Detect which cell encompasses the target text, then output its (x, y) center coordinate. 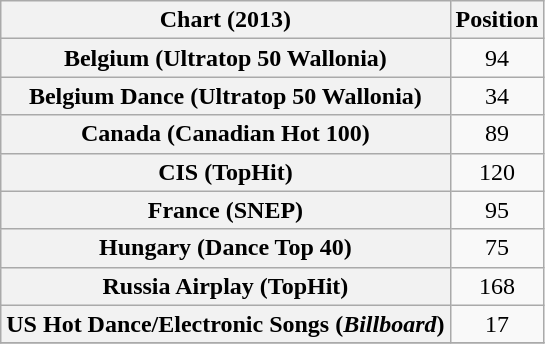
Canada (Canadian Hot 100) (226, 134)
120 (497, 172)
17 (497, 324)
89 (497, 134)
168 (497, 286)
Hungary (Dance Top 40) (226, 248)
34 (497, 96)
US Hot Dance/Electronic Songs (Billboard) (226, 324)
France (SNEP) (226, 210)
75 (497, 248)
94 (497, 58)
Belgium Dance (Ultratop 50 Wallonia) (226, 96)
Chart (2013) (226, 20)
CIS (TopHit) (226, 172)
Position (497, 20)
95 (497, 210)
Belgium (Ultratop 50 Wallonia) (226, 58)
Russia Airplay (TopHit) (226, 286)
